From the cell containing the given text, extract its center point as [x, y] coordinate. 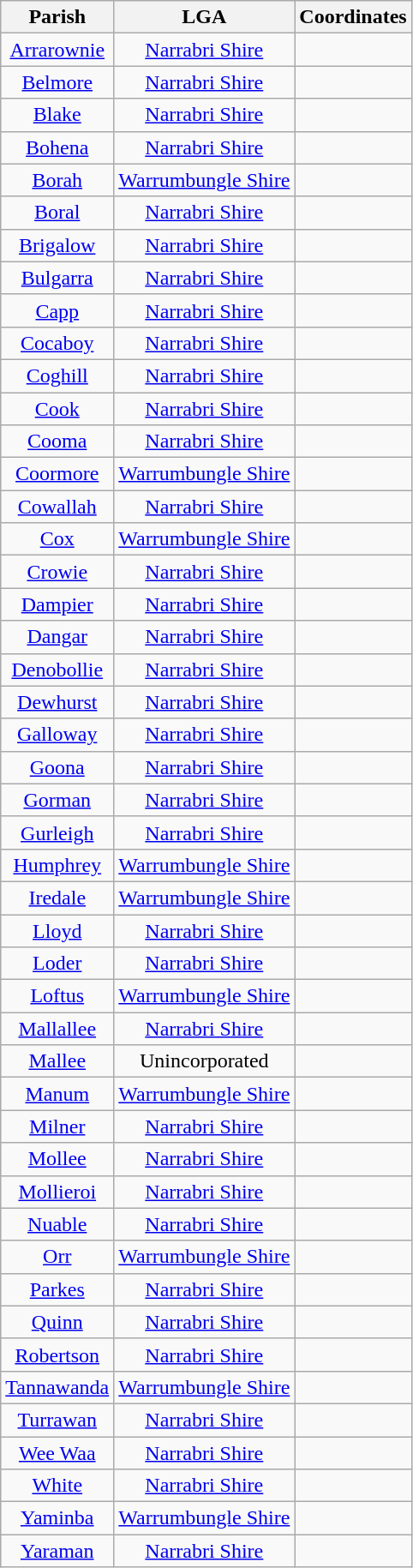
Crowie [57, 572]
Boral [57, 213]
Cox [57, 539]
Parkes [57, 1289]
White [57, 1486]
Orr [57, 1257]
Mallee [57, 1061]
Yaminba [57, 1518]
Gorman [57, 800]
Coormore [57, 474]
Cocaboy [57, 343]
Arrarownie [57, 50]
Unincorporated [204, 1061]
Cook [57, 409]
Mollee [57, 1159]
Blake [57, 115]
Brigalow [57, 245]
Turrawan [57, 1420]
Loftus [57, 996]
Belmore [57, 82]
Manum [57, 1094]
Bulgarra [57, 278]
Lloyd [57, 930]
Dangar [57, 637]
Robertson [57, 1355]
Coghill [57, 375]
Dampier [57, 604]
LGA [204, 17]
Yaraman [57, 1551]
Quinn [57, 1322]
Cowallah [57, 507]
Milner [57, 1126]
Humphrey [57, 865]
Iredale [57, 898]
Cooma [57, 442]
Mallallee [57, 1029]
Borah [57, 180]
Loder [57, 964]
Bohena [57, 147]
Parish [57, 17]
Galloway [57, 735]
Denobollie [57, 670]
Tannawanda [57, 1387]
Coordinates [353, 17]
Wee Waa [57, 1453]
Gurleigh [57, 832]
Dewhurst [57, 702]
Goona [57, 767]
Nuable [57, 1224]
Capp [57, 310]
Mollieroi [57, 1192]
